Output the (X, Y) coordinate of the center of the cell containing the given text.  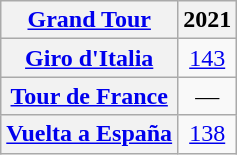
Giro d'Italia (90, 58)
— (208, 96)
138 (208, 134)
143 (208, 58)
2021 (208, 20)
Tour de France (90, 96)
Vuelta a España (90, 134)
Grand Tour (90, 20)
